Scan for the cell matching the given text and deliver its [X, Y] coordinate at center. 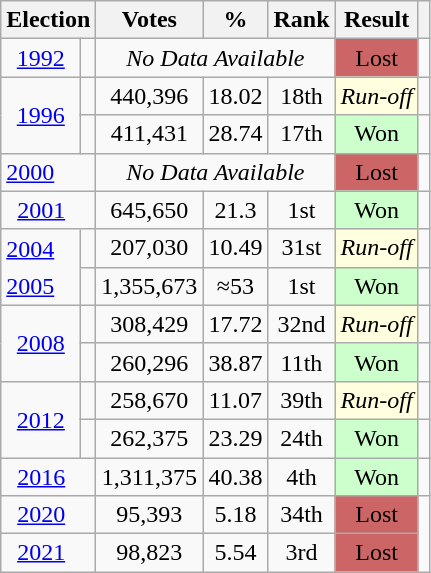
207,030 [150, 248]
2005 [41, 286]
% [236, 20]
11.07 [236, 400]
2001 [41, 210]
Result [376, 20]
2020 [41, 515]
260,296 [150, 362]
24th [302, 438]
17th [302, 134]
95,393 [150, 515]
4th [302, 477]
18.02 [236, 96]
5.54 [236, 553]
2004 [41, 248]
2012 [41, 419]
40.38 [236, 477]
Rank [302, 20]
38.87 [236, 362]
32nd [302, 324]
1996 [41, 115]
11th [302, 362]
≈53 [236, 286]
2021 [41, 553]
1,311,375 [150, 477]
645,650 [150, 210]
18th [302, 96]
23.29 [236, 438]
10.49 [236, 248]
Votes [150, 20]
34th [302, 515]
308,429 [150, 324]
3rd [302, 553]
262,375 [150, 438]
1,355,673 [150, 286]
31st [302, 248]
5.18 [236, 515]
1992 [41, 58]
2016 [41, 477]
39th [302, 400]
28.74 [236, 134]
2000 [48, 172]
2008 [41, 343]
Election [48, 20]
17.72 [236, 324]
258,670 [150, 400]
21.3 [236, 210]
440,396 [150, 96]
98,823 [150, 553]
411,431 [150, 134]
